Capture the cell that displays the provided text and extract its (x, y) central coordinate. 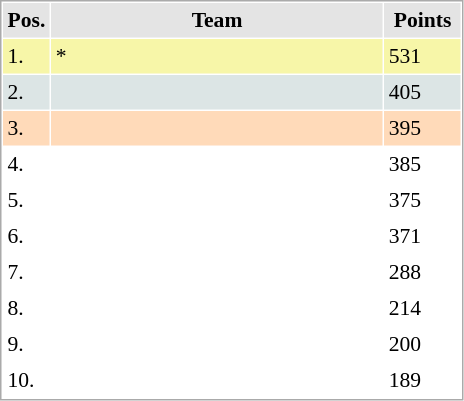
371 (422, 236)
200 (422, 344)
405 (422, 92)
189 (422, 380)
395 (422, 128)
531 (422, 56)
10. (26, 380)
3. (26, 128)
1. (26, 56)
4. (26, 164)
Team (217, 20)
2. (26, 92)
5. (26, 200)
8. (26, 308)
Pos. (26, 20)
9. (26, 344)
214 (422, 308)
Points (422, 20)
* (217, 56)
375 (422, 200)
6. (26, 236)
288 (422, 272)
385 (422, 164)
7. (26, 272)
